Identify which cell holds the provided text, then report its (x, y) central coordinate. 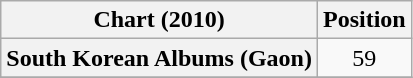
Chart (2010) (160, 20)
Position (364, 20)
South Korean Albums (Gaon) (160, 58)
59 (364, 58)
